Locate the cell with the specified text and output its [X, Y] center coordinate. 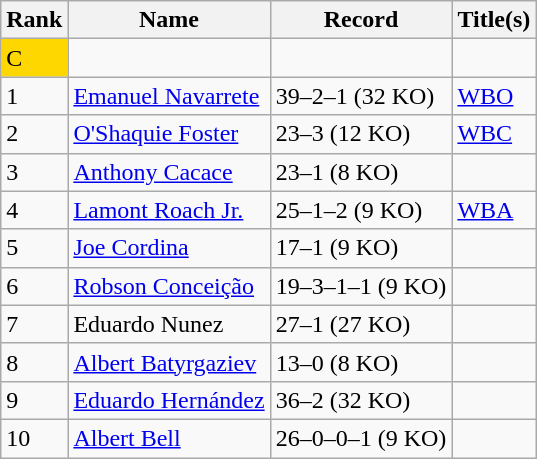
39–2–1 (32 KO) [361, 96]
13–0 (8 KO) [361, 362]
WBA [494, 210]
Lamont Roach Jr. [169, 210]
5 [34, 248]
Eduardo Hernández [169, 400]
19–3–1–1 (9 KO) [361, 286]
1 [34, 96]
27–1 (27 KO) [361, 324]
10 [34, 438]
3 [34, 172]
23–3 (12 KO) [361, 134]
9 [34, 400]
Eduardo Nunez [169, 324]
Emanuel Navarrete [169, 96]
26–0–0–1 (9 KO) [361, 438]
Name [169, 20]
25–1–2 (9 KO) [361, 210]
4 [34, 210]
6 [34, 286]
Albert Batyrgaziev [169, 362]
Title(s) [494, 20]
Robson Conceição [169, 286]
8 [34, 362]
O'Shaquie Foster [169, 134]
36–2 (32 KO) [361, 400]
7 [34, 324]
23–1 (8 KO) [361, 172]
Albert Bell [169, 438]
17–1 (9 KO) [361, 248]
WBC [494, 134]
Joe Cordina [169, 248]
Record [361, 20]
2 [34, 134]
C [34, 58]
Rank [34, 20]
Anthony Cacace [169, 172]
WBO [494, 96]
